Capture the cell that displays the provided text and extract its (X, Y) central coordinate. 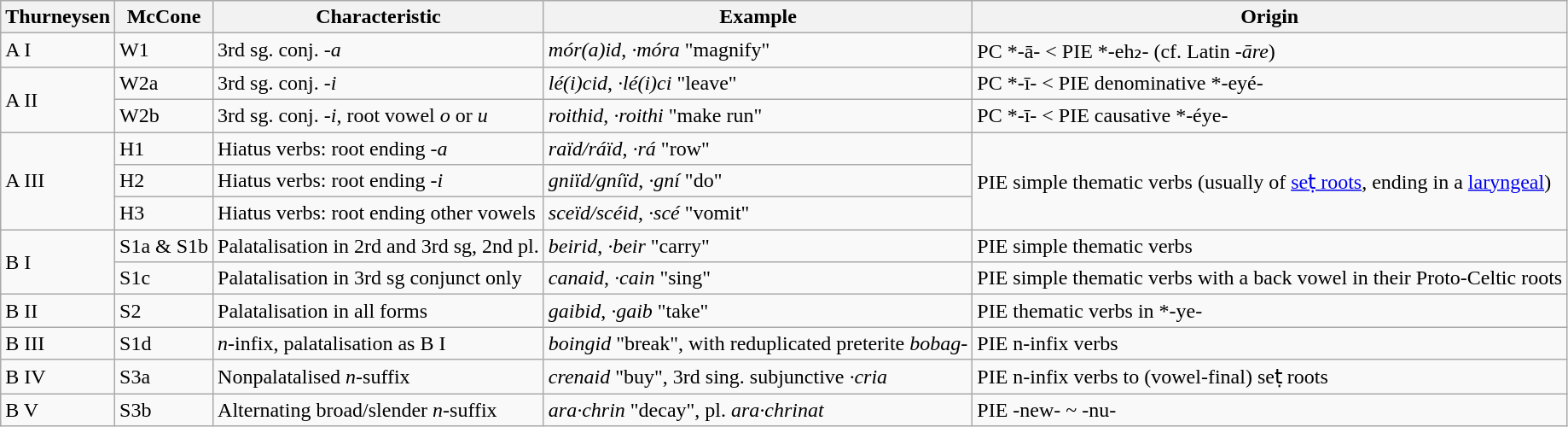
S3a (164, 377)
beirid, ·beir "carry" (758, 246)
S1d (164, 343)
S1a & S1b (164, 246)
Palatalisation in all forms (379, 311)
mór(a)id, ·móra "magnify" (758, 50)
PIE n-infix verbs to (vowel-final) seṭ roots (1269, 377)
Hiatus verbs: root ending -a (379, 148)
W1 (164, 50)
A I (58, 50)
W2b (164, 115)
gniïd/gníïd, ·gní "do" (758, 181)
PIE thematic verbs in *-ye- (1269, 311)
S3b (164, 409)
PIE simple thematic verbs (usually of seṭ roots, ending in a laryngeal) (1269, 180)
Palatalisation in 2rd and 3rd sg, 2nd pl. (379, 246)
Hiatus verbs: root ending -i (379, 181)
Palatalisation in 3rd sg conjunct only (379, 278)
Thurneysen (58, 17)
H3 (164, 213)
PIE n-infix verbs (1269, 343)
PC *-ā- < PIE *-eh₂- (cf. Latin -āre) (1269, 50)
raïd/ráïd, ·rá "row" (758, 148)
roithid, ·roithi "make run" (758, 115)
S1c (164, 278)
W2a (164, 83)
A II (58, 99)
n-infix, palatalisation as B I (379, 343)
Example (758, 17)
ara·chrin "decay", pl. ara·chrinat (758, 409)
B III (58, 343)
PC *-ī- < PIE denominative *-eyé- (1269, 83)
B II (58, 311)
B IV (58, 377)
lé(i)cid, ·lé(i)ci "leave" (758, 83)
sceïd/scéid, ·scé "vomit" (758, 213)
Hiatus verbs: root ending other vowels (379, 213)
A III (58, 180)
gaibid, ·gaib "take" (758, 311)
3rd sg. conj. -a (379, 50)
Characteristic (379, 17)
Origin (1269, 17)
PIE simple thematic verbs (1269, 246)
PIE simple thematic verbs with a back vowel in their Proto-Celtic roots (1269, 278)
PC *-ī- < PIE causative *-éye- (1269, 115)
canaid, ·cain "sing" (758, 278)
PIE -new- ~ -nu- (1269, 409)
B I (58, 262)
Nonpalatalised n-suffix (379, 377)
H1 (164, 148)
McCone (164, 17)
S2 (164, 311)
H2 (164, 181)
3rd sg. conj. -i, root vowel o or u (379, 115)
3rd sg. conj. -i (379, 83)
B V (58, 409)
Alternating broad/slender n-suffix (379, 409)
boingid "break", with reduplicated preterite bobag- (758, 343)
crenaid "buy", 3rd sing. subjunctive ·cria (758, 377)
